Pinpoint the cell where the given text exists, returning its (X, Y) midpoint coordinate. 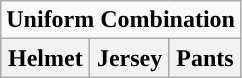
Pants (204, 58)
Uniform Combination (121, 20)
Helmet (46, 58)
Jersey (130, 58)
